Pinpoint the cell where the given text exists, returning its (x, y) midpoint coordinate. 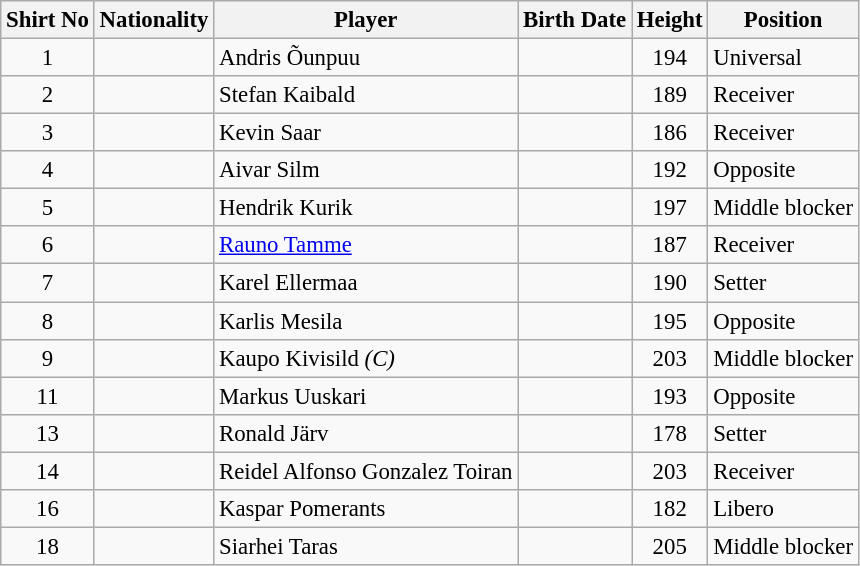
Ronald Järv (366, 433)
18 (48, 546)
Nationality (154, 20)
2 (48, 95)
8 (48, 321)
Kaupo Kivisild (C) (366, 358)
1 (48, 58)
7 (48, 283)
Rauno Tamme (366, 245)
187 (670, 245)
Birth Date (575, 20)
Aivar Silm (366, 170)
14 (48, 471)
Markus Uuskari (366, 396)
Libero (783, 509)
Hendrik Kurik (366, 208)
16 (48, 509)
186 (670, 133)
13 (48, 433)
9 (48, 358)
189 (670, 95)
11 (48, 396)
Siarhei Taras (366, 546)
Player (366, 20)
194 (670, 58)
178 (670, 433)
5 (48, 208)
Reidel Alfonso Gonzalez Toiran (366, 471)
Andris Õunpuu (366, 58)
197 (670, 208)
192 (670, 170)
Universal (783, 58)
4 (48, 170)
205 (670, 546)
Kaspar Pomerants (366, 509)
Karel Ellermaa (366, 283)
Height (670, 20)
Kevin Saar (366, 133)
182 (670, 509)
6 (48, 245)
190 (670, 283)
Stefan Kaibald (366, 95)
195 (670, 321)
Shirt No (48, 20)
3 (48, 133)
193 (670, 396)
Position (783, 20)
Karlis Mesila (366, 321)
